Scan for the cell matching the given text and deliver its (x, y) coordinate at center. 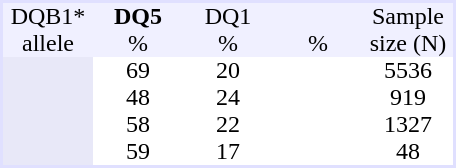
5536 (408, 70)
allele (48, 44)
919 (408, 98)
DQB1* (48, 16)
DQ5 (138, 16)
17 (228, 152)
1327 (408, 124)
69 (138, 70)
22 (228, 124)
59 (138, 152)
Sample (408, 16)
24 (228, 98)
20 (228, 70)
58 (138, 124)
DQ1 (228, 16)
size (N) (408, 44)
